Identify which cell holds the provided text, then report its (x, y) central coordinate. 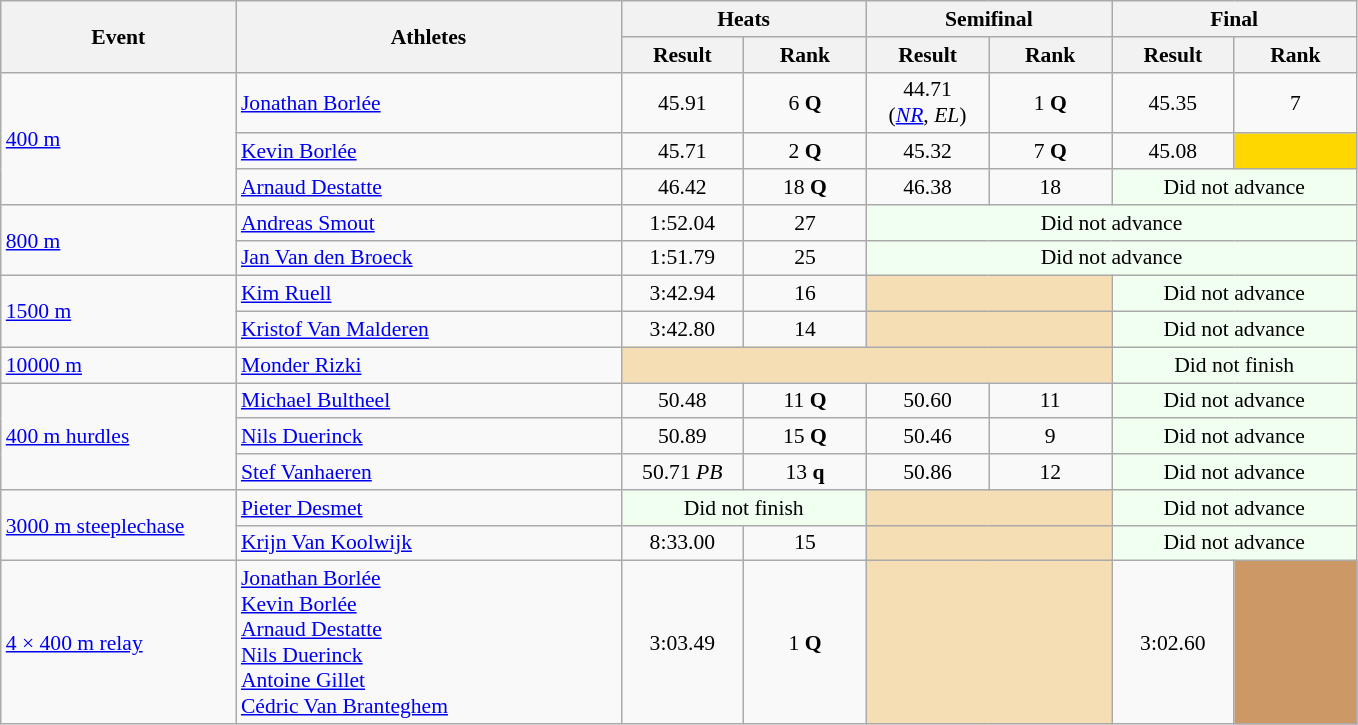
3:03.49 (682, 642)
44.71(NR, EL) (928, 102)
46.42 (682, 187)
Jonathan BorléeKevin BorléeArnaud DestatteNils DuerinckAntoine GilletCédric Van Branteghem (428, 642)
50.48 (682, 401)
4 × 400 m relay (118, 642)
800 m (118, 240)
Jonathan Borlée (428, 102)
18 Q (806, 187)
7 (1296, 102)
400 m (118, 138)
12 (1050, 472)
Jan Van den Broeck (428, 258)
45.08 (1174, 152)
45.35 (1174, 102)
1:52.04 (682, 223)
11 Q (806, 401)
Semifinal (988, 19)
Monder Rizki (428, 365)
3:42.80 (682, 330)
8:33.00 (682, 543)
2 Q (806, 152)
46.38 (928, 187)
Arnaud Destatte (428, 187)
Event (118, 36)
Athletes (428, 36)
Heats (744, 19)
Andreas Smout (428, 223)
50.71 PB (682, 472)
6 Q (806, 102)
10000 m (118, 365)
Pieter Desmet (428, 508)
1:51.79 (682, 258)
25 (806, 258)
3:42.94 (682, 294)
Kim Ruell (428, 294)
50.89 (682, 437)
Kristof Van Malderen (428, 330)
3:02.60 (1174, 642)
7 Q (1050, 152)
13 q (806, 472)
16 (806, 294)
45.32 (928, 152)
50.46 (928, 437)
45.71 (682, 152)
Krijn Van Koolwijk (428, 543)
3000 m steeplechase (118, 526)
Michael Bultheel (428, 401)
9 (1050, 437)
15 Q (806, 437)
400 m hurdles (118, 436)
50.60 (928, 401)
50.86 (928, 472)
45.91 (682, 102)
Stef Vanhaeren (428, 472)
15 (806, 543)
Nils Duerinck (428, 437)
18 (1050, 187)
1500 m (118, 312)
14 (806, 330)
27 (806, 223)
11 (1050, 401)
Kevin Borlée (428, 152)
Final (1234, 19)
